Return (x, y) of the center of cell containing provided text 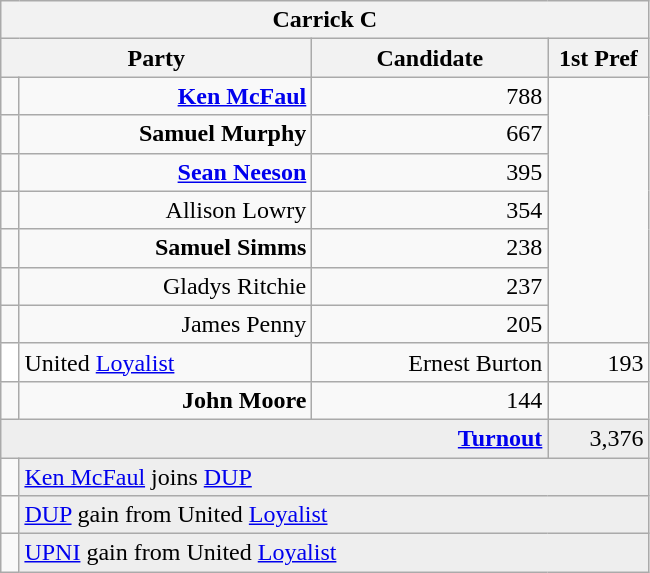
1st Pref (598, 58)
Samuel Simms (166, 248)
144 (430, 400)
UPNI gain from United Loyalist (334, 553)
237 (430, 286)
3,376 (598, 438)
238 (430, 248)
788 (430, 96)
Ken McFaul (166, 96)
United Loyalist (166, 362)
Gladys Ritchie (166, 286)
Party (156, 58)
Ken McFaul joins DUP (334, 477)
James Penny (166, 324)
193 (598, 362)
205 (430, 324)
Carrick C (325, 20)
354 (430, 210)
Candidate (430, 58)
Samuel Murphy (166, 134)
667 (430, 134)
Turnout (274, 438)
395 (430, 172)
DUP gain from United Loyalist (334, 515)
Allison Lowry (166, 210)
Ernest Burton (430, 362)
Sean Neeson (166, 172)
John Moore (166, 400)
